Scan for the cell matching the given text and deliver its (X, Y) coordinate at center. 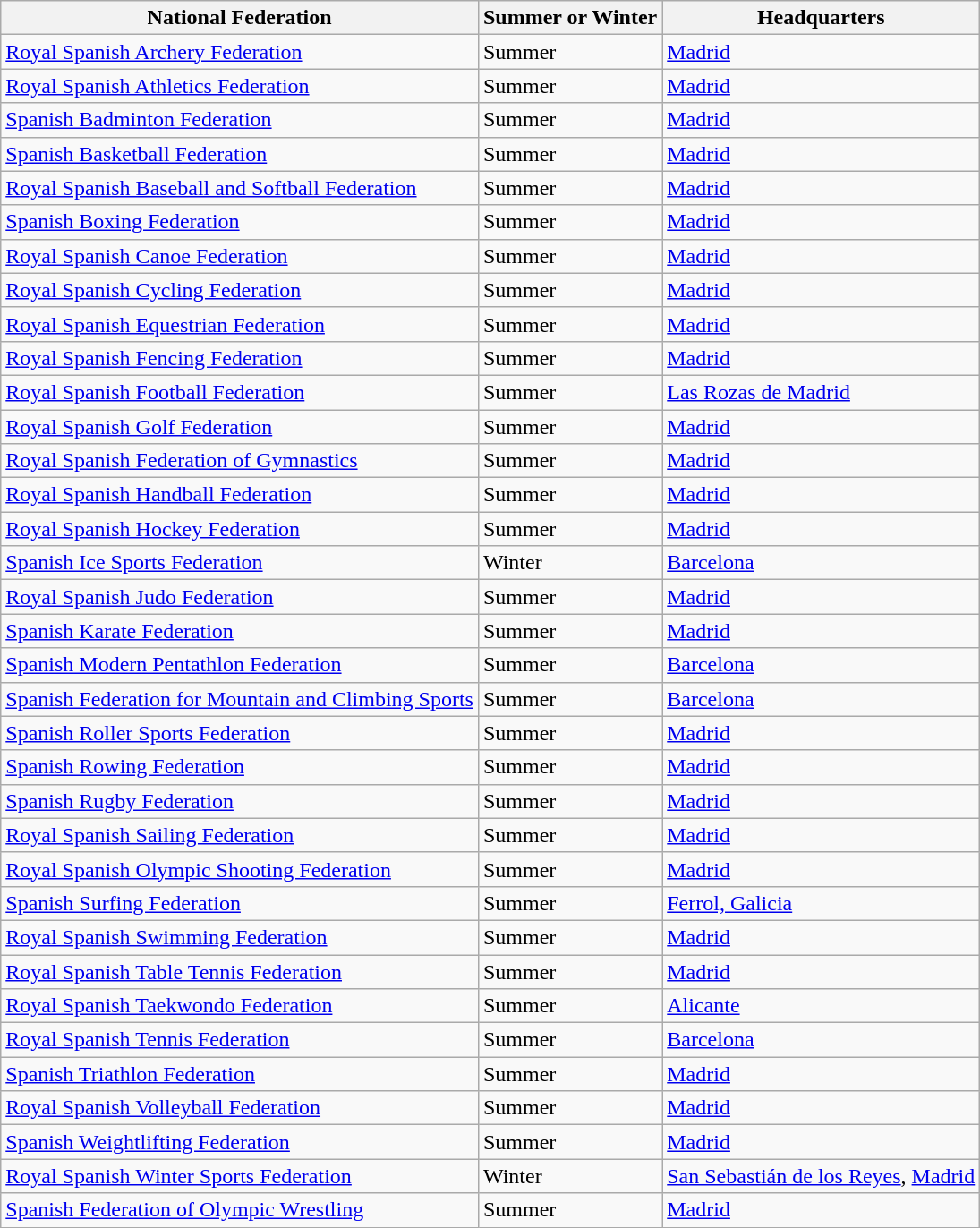
Royal Spanish Archery Federation (240, 52)
National Federation (240, 18)
Royal Spanish Federation of Gymnastics (240, 461)
Royal Spanish Judo Federation (240, 597)
Royal Spanish Fencing Federation (240, 358)
Royal Spanish Golf Federation (240, 427)
Royal Spanish Sailing Federation (240, 835)
Royal Spanish Cycling Federation (240, 290)
Ferrol, Galicia (822, 903)
Royal Spanish Handball Federation (240, 495)
Spanish Modern Pentathlon Federation (240, 665)
Spanish Rowing Federation (240, 767)
Alicante (822, 1006)
Royal Spanish Taekwondo Federation (240, 1006)
Spanish Basketball Federation (240, 154)
Spanish Boxing Federation (240, 222)
Royal Spanish Canoe Federation (240, 256)
Spanish Badminton Federation (240, 120)
Royal Spanish Tennis Federation (240, 1040)
Spanish Surfing Federation (240, 903)
Spanish Weightlifting Federation (240, 1142)
San Sebastián de los Reyes, Madrid (822, 1176)
Spanish Roller Sports Federation (240, 733)
Spanish Federation of Olympic Wrestling (240, 1210)
Spanish Federation for Mountain and Climbing Sports (240, 699)
Royal Spanish Winter Sports Federation (240, 1176)
Spanish Ice Sports Federation (240, 563)
Spanish Rugby Federation (240, 801)
Royal Spanish Volleyball Federation (240, 1108)
Las Rozas de Madrid (822, 392)
Royal Spanish Swimming Federation (240, 937)
Royal Spanish Table Tennis Federation (240, 971)
Royal Spanish Baseball and Softball Federation (240, 188)
Royal Spanish Hockey Federation (240, 529)
Summer or Winter (569, 18)
Royal Spanish Athletics Federation (240, 86)
Spanish Karate Federation (240, 631)
Headquarters (822, 18)
Royal Spanish Football Federation (240, 392)
Royal Spanish Equestrian Federation (240, 324)
Royal Spanish Olympic Shooting Federation (240, 869)
Spanish Triathlon Federation (240, 1074)
